Identify which cell holds the provided text, then report its (X, Y) central coordinate. 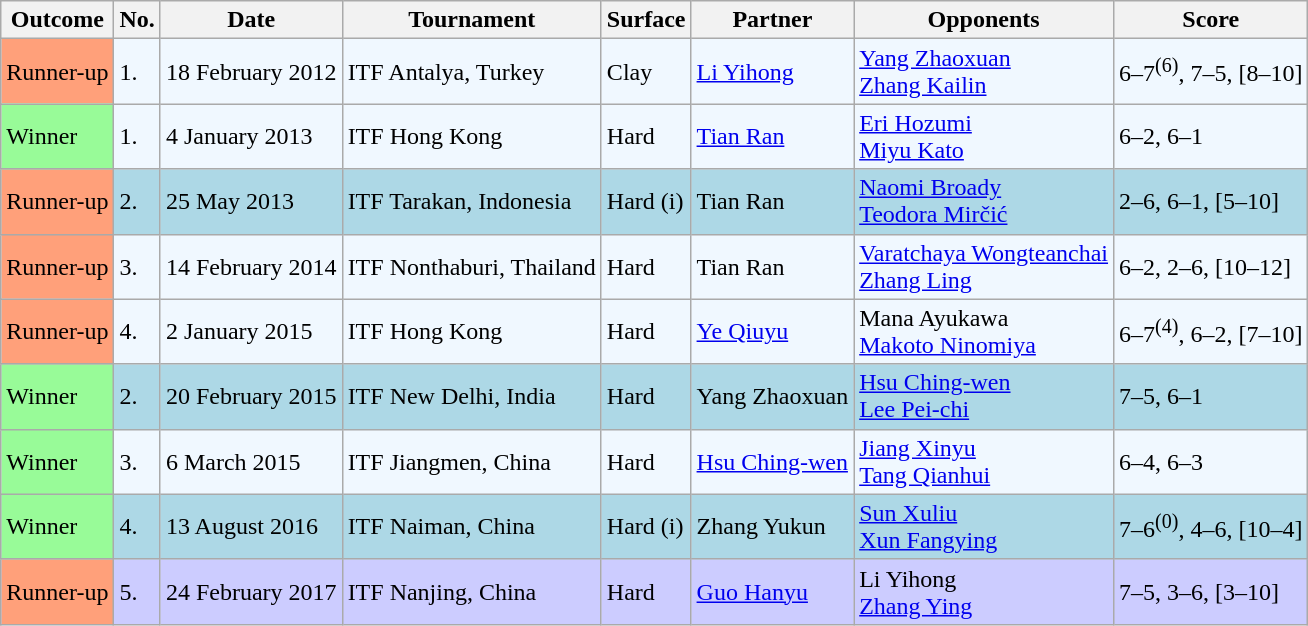
Naomi Broady Teodora Mirčić (984, 202)
Yang Zhaoxuan (772, 396)
14 February 2014 (251, 266)
2–6, 6–1, [5–10] (1211, 202)
6–4, 6–3 (1211, 462)
Hsu Ching-wen (772, 462)
Score (1211, 20)
ITF Tarakan, Indonesia (472, 202)
Li Yihong (772, 72)
6–2, 6–1 (1211, 136)
ITF Nonthaburi, Thailand (472, 266)
13 August 2016 (251, 526)
Partner (772, 20)
ITF Antalya, Turkey (472, 72)
Varatchaya Wongteanchai Zhang Ling (984, 266)
7–5, 6–1 (1211, 396)
6 March 2015 (251, 462)
7–6(0), 4–6, [10–4] (1211, 526)
7–5, 3–6, [3–10] (1211, 592)
Opponents (984, 20)
Zhang Yukun (772, 526)
6–2, 2–6, [10–12] (1211, 266)
5. (137, 592)
ITF Jiangmen, China (472, 462)
4 January 2013 (251, 136)
6–7(4), 6–2, [7–10] (1211, 332)
Jiang Xinyu Tang Qianhui (984, 462)
Eri Hozumi Miyu Kato (984, 136)
Clay (646, 72)
Hsu Ching-wen Lee Pei-chi (984, 396)
No. (137, 20)
24 February 2017 (251, 592)
ITF Naiman, China (472, 526)
Ye Qiuyu (772, 332)
Yang Zhaoxuan Zhang Kailin (984, 72)
Surface (646, 20)
Date (251, 20)
25 May 2013 (251, 202)
Outcome (58, 20)
Li Yihong Zhang Ying (984, 592)
2 January 2015 (251, 332)
Tournament (472, 20)
ITF New Delhi, India (472, 396)
Guo Hanyu (772, 592)
18 February 2012 (251, 72)
Sun Xuliu Xun Fangying (984, 526)
Mana Ayukawa Makoto Ninomiya (984, 332)
20 February 2015 (251, 396)
6–7(6), 7–5, [8–10] (1211, 72)
ITF Nanjing, China (472, 592)
